For the text-containing cell, return its midpoint in [x, y] coordinate format. 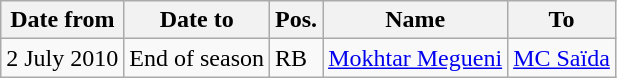
End of season [197, 58]
Name [416, 20]
Mokhtar Megueni [416, 58]
2 July 2010 [62, 58]
To [562, 20]
MC Saïda [562, 58]
RB [296, 58]
Pos. [296, 20]
Date to [197, 20]
Date from [62, 20]
